Output the (x, y) coordinate of the center of the cell containing the given text.  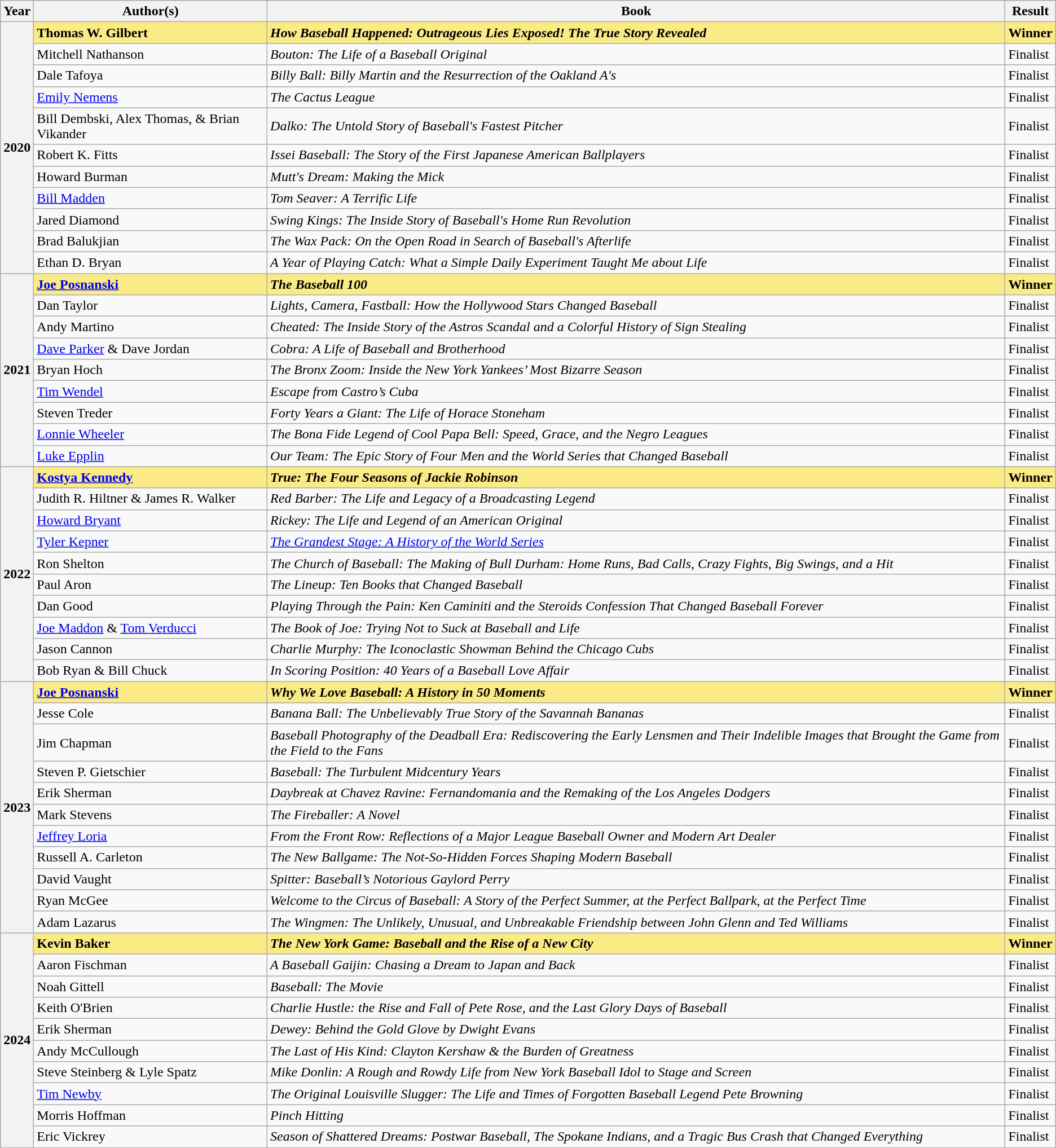
The Grandest Stage: A History of the World Series (636, 542)
David Vaught (151, 879)
True: The Four Seasons of Jackie Robinson (636, 477)
The Original Louisville Slugger: The Life and Times of Forgotten Baseball Legend Pete Browning (636, 1094)
Jim Chapman (151, 742)
Ron Shelton (151, 563)
The Book of Joe: Trying Not to Suck at Baseball and Life (636, 628)
2024 (17, 1040)
Why We Love Baseball: A History in 50 Moments (636, 692)
Joe Maddon & Tom Verducci (151, 628)
Kevin Baker (151, 943)
Charlie Murphy: The Iconoclastic Showman Behind the Chicago Cubs (636, 649)
Dale Tafoya (151, 76)
Author(s) (151, 11)
Baseball Photography of the Deadball Era: Rediscovering the Early Lensmen and Their Indelible Images that Brought the Game from the Field to the Fans (636, 742)
Ethan D. Bryan (151, 262)
Welcome to the Circus of Baseball: A Story of the Perfect Summer, at the Perfect Ballpark, at the Perfect Time (636, 900)
Lights, Camera, Fastball: How the Hollywood Stars Changed Baseball (636, 306)
Jeffrey Loria (151, 836)
Noah Gittell (151, 987)
Bryan Hoch (151, 370)
Spitter: Baseball’s Notorious Gaylord Perry (636, 879)
The Bronx Zoom: Inside the New York Yankees’ Most Bizarre Season (636, 370)
Dan Taylor (151, 306)
Cobra: A Life of Baseball and Brotherhood (636, 349)
Cheated: The Inside Story of the Astros Scandal and a Colorful History of Sign Stealing (636, 327)
Keith O'Brien (151, 1008)
Morris Hoffman (151, 1115)
Pinch Hitting (636, 1115)
The Wingmen: The Unlikely, Unusual, and Unbreakable Friendship between John Glenn and Ted Williams (636, 922)
The Fireballer: A Novel (636, 815)
How Baseball Happened: Outrageous Lies Exposed! The True Story Revealed (636, 33)
Eric Vickrey (151, 1137)
Jared Diamond (151, 219)
2020 (17, 148)
Mitchell Nathanson (151, 54)
Year (17, 11)
2022 (17, 574)
Luke Epplin (151, 456)
Bob Ryan & Bill Chuck (151, 671)
Aaron Fischman (151, 965)
Paul Aron (151, 584)
Tim Newby (151, 1094)
Judith R. Hiltner & James R. Walker (151, 499)
The Last of His Kind: Clayton Kershaw & the Burden of Greatness (636, 1051)
Bill Madden (151, 198)
Ryan McGee (151, 900)
Playing Through the Pain: Ken Caminiti and the Steroids Confession That Changed Baseball Forever (636, 606)
Tim Wendel (151, 392)
Dewey: Behind the Gold Glove by Dwight Evans (636, 1030)
A Baseball Gaijin: Chasing a Dream to Japan and Back (636, 965)
Tom Seaver: A Terrific Life (636, 198)
Thomas W. Gilbert (151, 33)
Swing Kings: The Inside Story of Baseball's Home Run Revolution (636, 219)
Red Barber: The Life and Legacy of a Broadcasting Legend (636, 499)
The Cactus League (636, 97)
Andy Martino (151, 327)
Howard Burman (151, 177)
Book (636, 11)
Season of Shattered Dreams: Postwar Baseball, The Spokane Indians, and a Tragic Bus Crash that Changed Everything (636, 1137)
Brad Balukjian (151, 241)
Charlie Hustle: the Rise and Fall of Pete Rose, and the Last Glory Days of Baseball (636, 1008)
Dave Parker & Dave Jordan (151, 349)
Issei Baseball: The Story of the First Japanese American Ballplayers (636, 155)
The Baseball 100 (636, 284)
From the Front Row: Reflections of a Major League Baseball Owner and Modern Art Dealer (636, 836)
Rickey: The Life and Legend of an American Original (636, 520)
2023 (17, 807)
Forty Years a Giant: The Life of Horace Stoneham (636, 413)
The New York Game: Baseball and the Rise of a New City (636, 943)
Our Team: The Epic Story of Four Men and the World Series that Changed Baseball (636, 456)
Andy McCullough (151, 1051)
Result (1030, 11)
Baseball: The Turbulent Midcentury Years (636, 772)
The Bona Fide Legend of Cool Papa Bell: Speed, Grace, and the Negro Leagues (636, 434)
The Wax Pack: On the Open Road in Search of Baseball's Afterlife (636, 241)
Billy Ball: Billy Martin and the Resurrection of the Oakland A's (636, 76)
The Church of Baseball: The Making of Bull Durham: Home Runs, Bad Calls, Crazy Fights, Big Swings, and a Hit (636, 563)
Steven Treder (151, 413)
Russell A. Carleton (151, 857)
Steven P. Gietschier (151, 772)
Howard Bryant (151, 520)
Baseball: The Movie (636, 987)
Escape from Castro’s Cuba (636, 392)
Steve Steinberg & Lyle Spatz (151, 1072)
Mutt's Dream: Making the Mick (636, 177)
Adam Lazarus (151, 922)
In Scoring Position: 40 Years of a Baseball Love Affair (636, 671)
Bouton: The Life of a Baseball Original (636, 54)
Mark Stevens (151, 815)
Lonnie Wheeler (151, 434)
Bill Dembski, Alex Thomas, & Brian Vikander (151, 126)
The Lineup: Ten Books that Changed Baseball (636, 584)
Dan Good (151, 606)
Mike Donlin: A Rough and Rowdy Life from New York Baseball Idol to Stage and Screen (636, 1072)
Jesse Cole (151, 714)
Jason Cannon (151, 649)
Banana Ball: The Unbelievably True Story of the Savannah Bananas (636, 714)
Daybreak at Chavez Ravine: Fernandomania and the Remaking of the Los Angeles Dodgers (636, 793)
The New Ballgame: The Not-So-Hidden Forces Shaping Modern Baseball (636, 857)
Tyler Kepner (151, 542)
Robert K. Fitts (151, 155)
Kostya Kennedy (151, 477)
Emily Nemens (151, 97)
A Year of Playing Catch: What a Simple Daily Experiment Taught Me about Life (636, 262)
Dalko: The Untold Story of Baseball's Fastest Pitcher (636, 126)
2021 (17, 370)
